From the cell containing the given text, extract its center point as [x, y] coordinate. 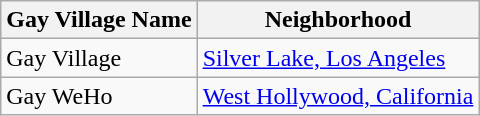
Silver Lake, Los Angeles [338, 58]
Neighborhood [338, 20]
West Hollywood, California [338, 96]
Gay WeHo [99, 96]
Gay Village Name [99, 20]
Gay Village [99, 58]
